Detect which cell encompasses the target text, then output its [X, Y] center coordinate. 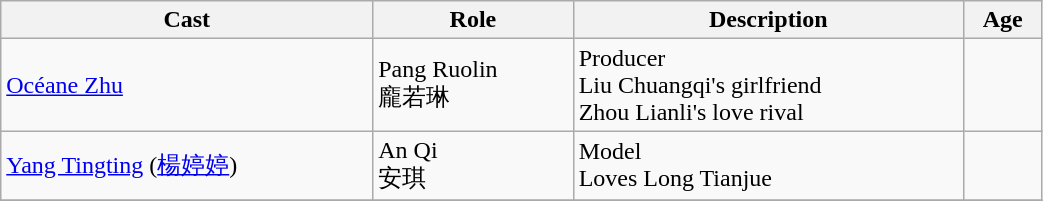
Cast [187, 20]
ProducerLiu Chuangqi's girlfriendZhou Lianli's love rival [768, 85]
Pang Ruolin龐若琳 [473, 85]
Yang Tingting (楊婷婷) [187, 166]
Age [1004, 20]
Role [473, 20]
An Qi安琪 [473, 166]
ModelLoves Long Tianjue [768, 166]
Description [768, 20]
Océane Zhu [187, 85]
